From the cell containing the given text, extract its center point as (X, Y) coordinate. 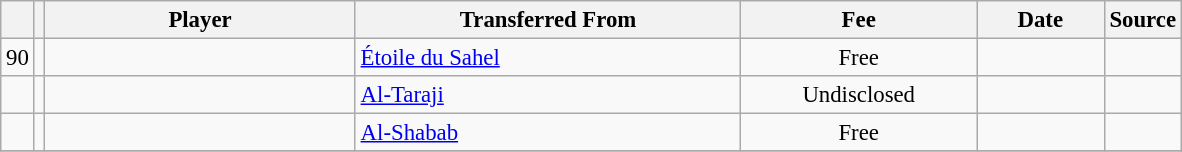
Al-Shabab (548, 133)
Undisclosed (859, 95)
Date (1040, 20)
Source (1142, 20)
Fee (859, 20)
Al-Taraji (548, 95)
Étoile du Sahel (548, 58)
Transferred From (548, 20)
90 (18, 58)
Player (200, 20)
